Find where the given text appears and provide that cell's center as (x, y) coordinate. 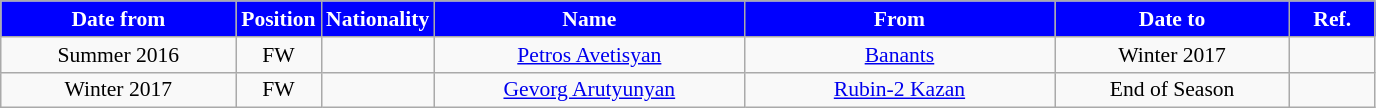
Gevorg Arutyunyan (589, 90)
Date to (1172, 19)
Petros Avetisyan (589, 55)
End of Season (1172, 90)
Name (589, 19)
Nationality (378, 19)
Position (278, 19)
Rubin-2 Kazan (899, 90)
Date from (118, 19)
Banants (899, 55)
Ref. (1332, 19)
From (899, 19)
Summer 2016 (118, 55)
